From the cell containing the given text, extract its center point as [x, y] coordinate. 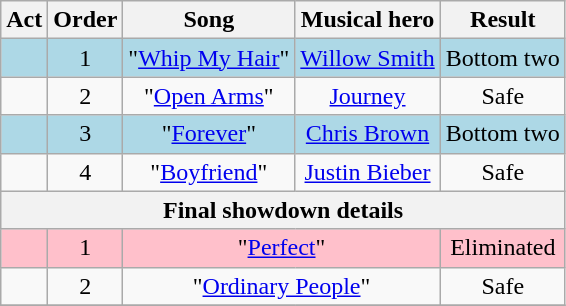
"Boyfriend" [209, 172]
"Forever" [209, 134]
Journey [368, 96]
Result [502, 20]
Song [209, 20]
4 [86, 172]
Willow Smith [368, 58]
"Perfect" [282, 248]
Order [86, 20]
Chris Brown [368, 134]
3 [86, 134]
"Whip My Hair" [209, 58]
Musical hero [368, 20]
Eliminated [502, 248]
Final showdown details [284, 210]
Act [24, 20]
"Open Arms" [209, 96]
"Ordinary People" [282, 286]
Justin Bieber [368, 172]
